For the text-containing cell, return its midpoint in [X, Y] coordinate format. 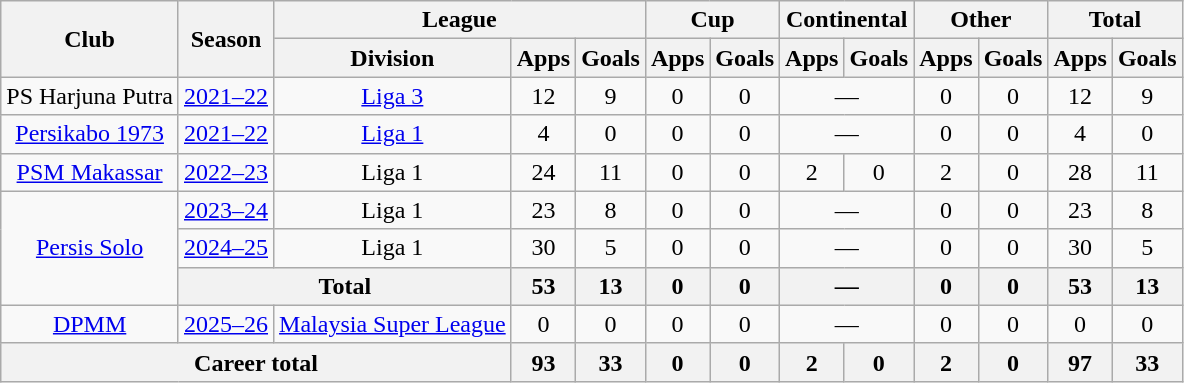
Club [90, 39]
93 [543, 362]
PSM Makassar [90, 172]
Career total [256, 362]
Cup [712, 20]
24 [543, 172]
Continental [847, 20]
Other [981, 20]
PS Harjuna Putra [90, 96]
Season [226, 39]
League [460, 20]
Liga 3 [393, 96]
Persikabo 1973 [90, 134]
Division [393, 58]
2022–23 [226, 172]
Malaysia Super League [393, 324]
2024–25 [226, 248]
97 [1080, 362]
2025–26 [226, 324]
2023–24 [226, 210]
DPMM [90, 324]
Persis Solo [90, 248]
28 [1080, 172]
